Pinpoint the cell where the given text exists, returning its (x, y) midpoint coordinate. 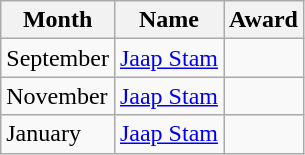
Name (168, 20)
Award (264, 20)
November (58, 96)
Month (58, 20)
January (58, 134)
September (58, 58)
